Output the (X, Y) coordinate of the center of the cell containing the given text.  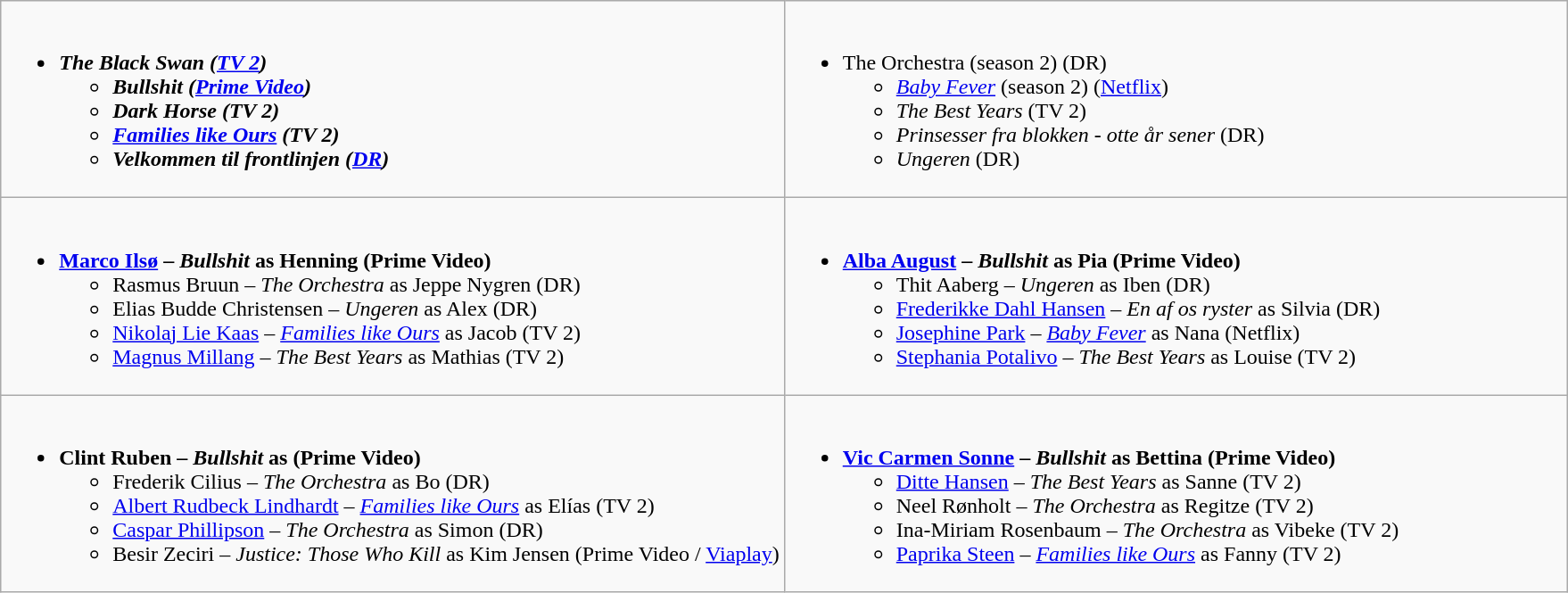
The Black Swan (TV 2)Bullshit (Prime Video)Dark Horse (TV 2)Families like Ours (TV 2)Velkommen til frontlinjen (DR) (392, 100)
The Orchestra (season 2) (DR)Baby Fever (season 2) (Netflix)The Best Years (TV 2)Prinsesser fra blokken - otte år sener (DR)Ungeren (DR) (1176, 100)
